Find where the given text appears and provide that cell's center as (x, y) coordinate. 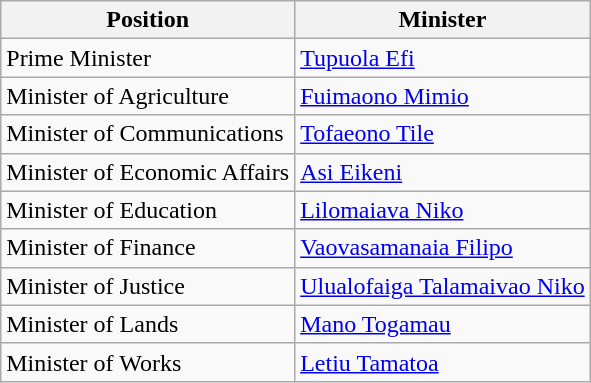
Minister of Justice (148, 286)
Prime Minister (148, 58)
Ulualofaiga Talamaivao Niko (443, 286)
Lilomaiava Niko (443, 210)
Letiu Tamatoa (443, 362)
Minister of Education (148, 210)
Tupuola Efi (443, 58)
Minister of Lands (148, 324)
Fuimaono Mimio (443, 96)
Minister of Communications (148, 134)
Minister of Economic Affairs (148, 172)
Mano Togamau (443, 324)
Tofaeono Tile (443, 134)
Minister of Agriculture (148, 96)
Minister (443, 20)
Minister of Works (148, 362)
Position (148, 20)
Asi Eikeni (443, 172)
Vaovasamanaia Filipo (443, 248)
Minister of Finance (148, 248)
